Search for the cell housing the specified text and yield its (X, Y) center coordinate. 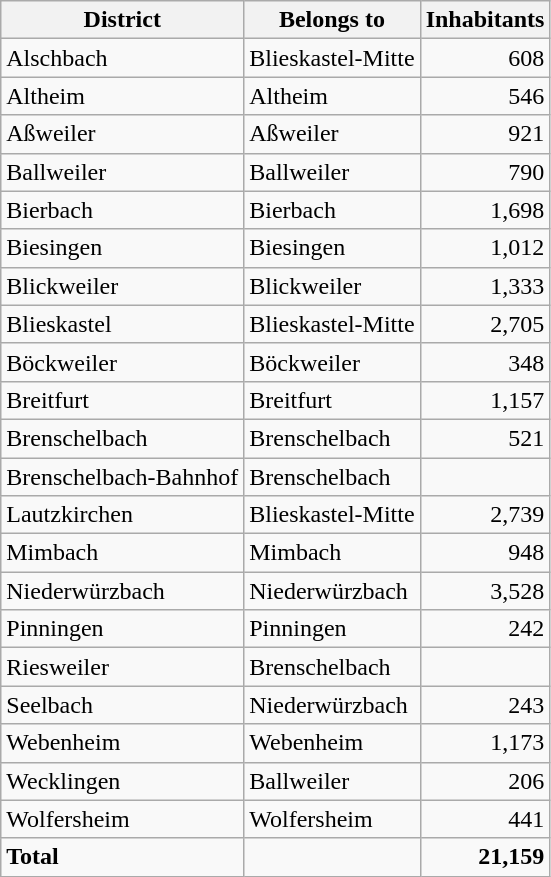
Lautzkirchen (122, 515)
242 (485, 629)
1,157 (485, 400)
608 (485, 58)
Riesweiler (122, 667)
Blieskastel (122, 324)
Belongs to (332, 20)
1,333 (485, 286)
948 (485, 553)
1,173 (485, 743)
Brenschelbach-Bahnhof (122, 477)
790 (485, 172)
521 (485, 438)
441 (485, 819)
Inhabitants (485, 20)
348 (485, 362)
2,705 (485, 324)
921 (485, 134)
3,528 (485, 591)
Alschbach (122, 58)
243 (485, 705)
Total (122, 857)
District (122, 20)
21,159 (485, 857)
Seelbach (122, 705)
206 (485, 781)
1,012 (485, 248)
Wecklingen (122, 781)
546 (485, 96)
2,739 (485, 515)
1,698 (485, 210)
